Return [X, Y] of the center of cell containing provided text 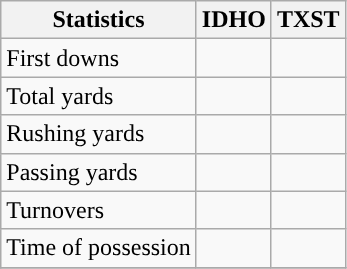
Statistics [99, 20]
Rushing yards [99, 134]
Passing yards [99, 172]
Total yards [99, 96]
TXST [308, 20]
Turnovers [99, 210]
Time of possession [99, 248]
IDHO [234, 20]
First downs [99, 58]
